Output the [X, Y] coordinate of the center of the cell containing the given text.  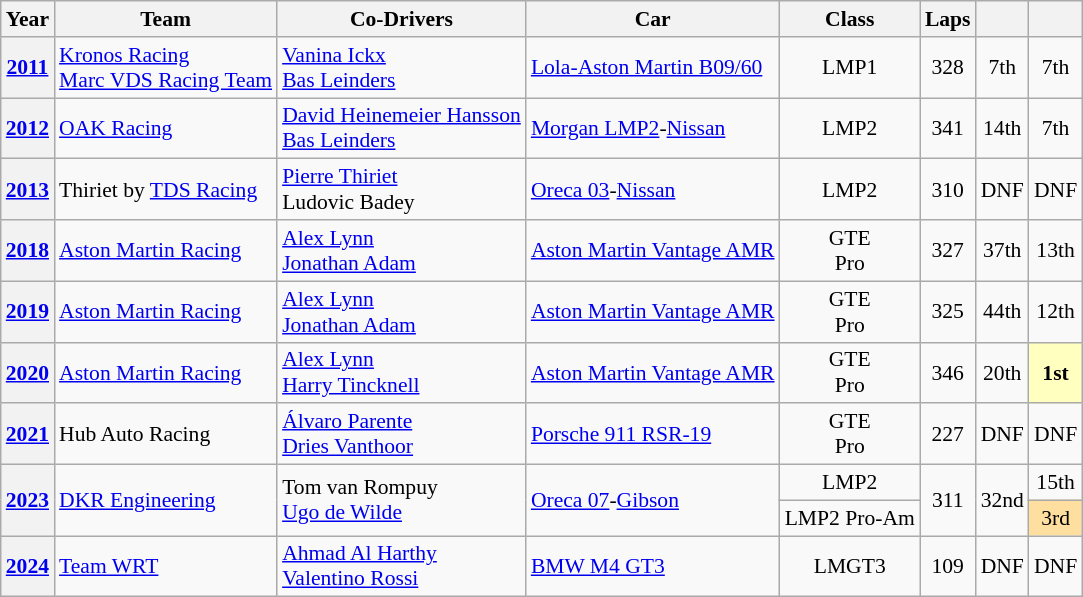
328 [948, 68]
2011 [28, 68]
Vanina Ickx Bas Leinders [402, 68]
2012 [28, 128]
15th [1056, 483]
325 [948, 312]
OAK Racing [166, 128]
Year [28, 19]
109 [948, 566]
3rd [1056, 518]
2023 [28, 500]
1st [1056, 372]
2013 [28, 190]
LMGT3 [850, 566]
2021 [28, 434]
Porsche 911 RSR-19 [653, 434]
Álvaro Parente Dries Vanthoor [402, 434]
Co-Drivers [402, 19]
20th [1002, 372]
2020 [28, 372]
BMW M4 GT3 [653, 566]
13th [1056, 250]
346 [948, 372]
Tom van Rompuy Ugo de Wilde [402, 500]
Team WRT [166, 566]
Oreca 07-Gibson [653, 500]
Morgan LMP2-Nissan [653, 128]
12th [1056, 312]
14th [1002, 128]
2019 [28, 312]
Pierre Thiriet Ludovic Badey [402, 190]
LMP1 [850, 68]
327 [948, 250]
Laps [948, 19]
37th [1002, 250]
341 [948, 128]
227 [948, 434]
Hub Auto Racing [166, 434]
Class [850, 19]
2018 [28, 250]
LMP2 Pro-Am [850, 518]
DKR Engineering [166, 500]
Alex Lynn Harry Tincknell [402, 372]
311 [948, 500]
Thiriet by TDS Racing [166, 190]
Oreca 03-Nissan [653, 190]
2024 [28, 566]
Kronos Racing Marc VDS Racing Team [166, 68]
44th [1002, 312]
Lola-Aston Martin B09/60 [653, 68]
Car [653, 19]
32nd [1002, 500]
David Heinemeier Hansson Bas Leinders [402, 128]
310 [948, 190]
Team [166, 19]
Ahmad Al Harthy Valentino Rossi [402, 566]
